Identify which cell holds the provided text, then report its [x, y] central coordinate. 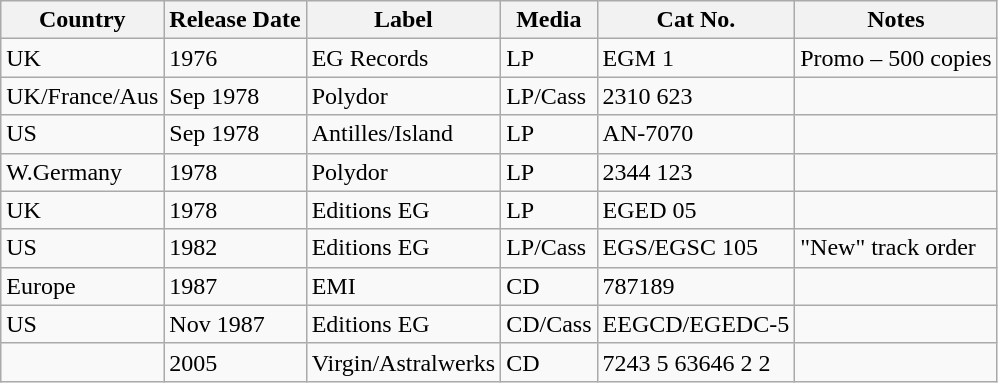
7243 5 63646 2 2 [696, 362]
Label [403, 20]
Antilles/Island [403, 134]
Virgin/Astralwerks [403, 362]
"New" track order [896, 248]
787189 [696, 286]
Europe [82, 286]
EGM 1 [696, 58]
EEGCD/EGEDC-5 [696, 324]
Promo – 500 copies [896, 58]
EGED 05 [696, 210]
W.Germany [82, 172]
2005 [235, 362]
EGS/EGSC 105 [696, 248]
2344 123 [696, 172]
EG Records [403, 58]
Nov 1987 [235, 324]
Country [82, 20]
1987 [235, 286]
UK/France/Aus [82, 96]
AN-7070 [696, 134]
EMI [403, 286]
Notes [896, 20]
Release Date [235, 20]
1982 [235, 248]
Cat No. [696, 20]
2310 623 [696, 96]
CD/Cass [549, 324]
1976 [235, 58]
Media [549, 20]
